Return the [x, y] coordinate for the center point of the cell that contains the specified text.  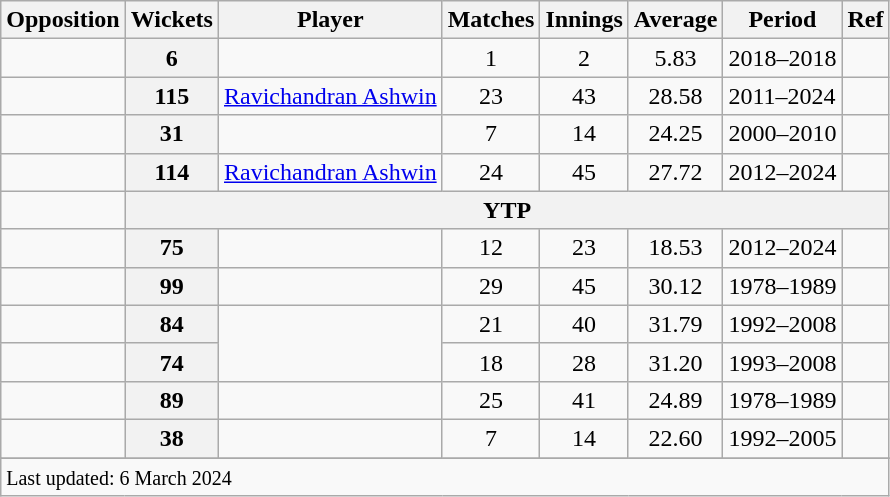
Ref [866, 20]
75 [172, 248]
31.79 [676, 324]
25 [491, 400]
Player [330, 20]
18 [491, 362]
21 [491, 324]
Matches [491, 20]
1992–2008 [782, 324]
YTP [507, 210]
28.58 [676, 96]
31.20 [676, 362]
Innings [584, 20]
5.83 [676, 58]
24.25 [676, 134]
31 [172, 134]
99 [172, 286]
1993–2008 [782, 362]
6 [172, 58]
84 [172, 324]
74 [172, 362]
1 [491, 58]
24 [491, 172]
28 [584, 362]
38 [172, 438]
Last updated: 6 March 2024 [445, 477]
43 [584, 96]
22.60 [676, 438]
115 [172, 96]
Period [782, 20]
Average [676, 20]
89 [172, 400]
1992–2005 [782, 438]
2018–2018 [782, 58]
27.72 [676, 172]
29 [491, 286]
2011–2024 [782, 96]
2 [584, 58]
41 [584, 400]
114 [172, 172]
2000–2010 [782, 134]
Opposition [63, 20]
40 [584, 324]
18.53 [676, 248]
Wickets [172, 20]
24.89 [676, 400]
30.12 [676, 286]
12 [491, 248]
